Capture the cell that displays the provided text and extract its [X, Y] central coordinate. 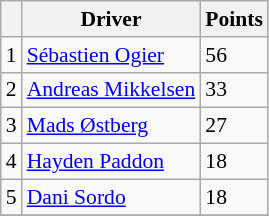
Andreas Mikkelsen [112, 90]
56 [234, 55]
2 [12, 90]
33 [234, 90]
27 [234, 126]
Hayden Paddon [112, 162]
Mads Østberg [112, 126]
Points [234, 19]
5 [12, 197]
Dani Sordo [112, 197]
Sébastien Ogier [112, 55]
1 [12, 55]
Driver [112, 19]
4 [12, 162]
3 [12, 126]
